Return (X, Y) of the center of cell containing provided text 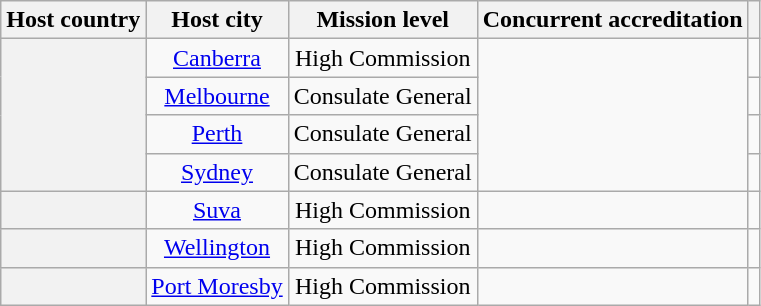
Perth (217, 134)
Sydney (217, 172)
Wellington (217, 248)
Suva (217, 210)
Host city (217, 20)
Melbourne (217, 96)
Host country (74, 20)
Canberra (217, 58)
Mission level (382, 20)
Concurrent accreditation (612, 20)
Port Moresby (217, 286)
